Return the [x, y] coordinate for the center point of the cell that contains the specified text.  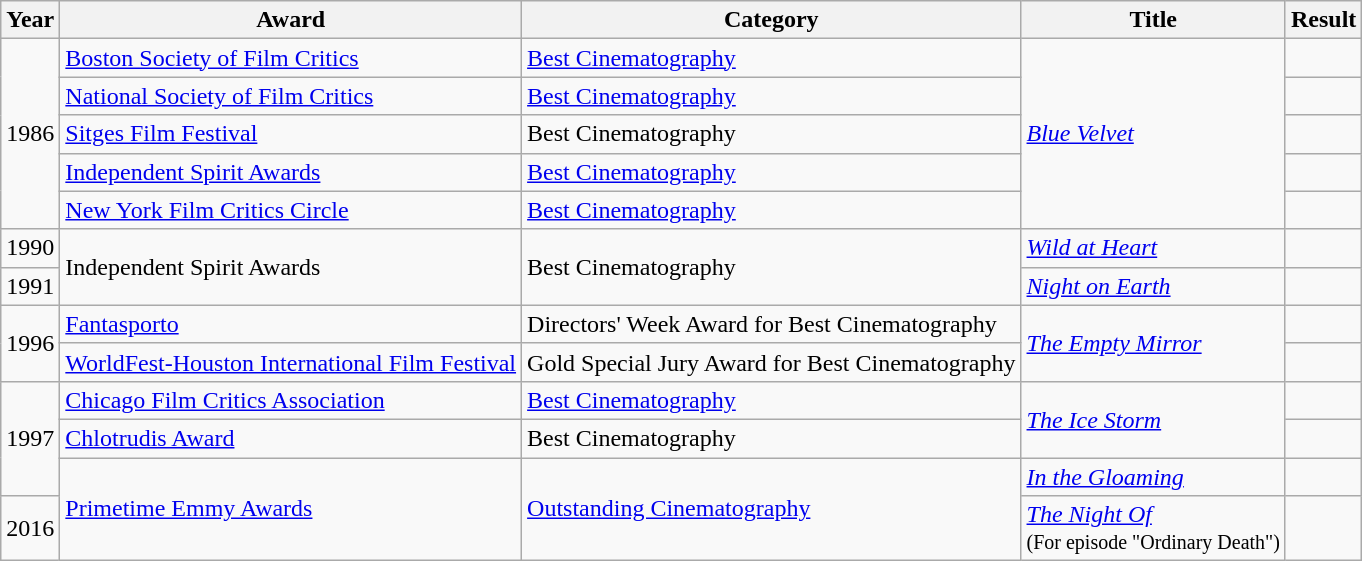
1997 [30, 438]
Award [291, 20]
Category [772, 20]
Gold Special Jury Award for Best Cinematography [772, 362]
Outstanding Cinematography [772, 510]
Fantasporto [291, 324]
National Society of Film Critics [291, 96]
In the Gloaming [1153, 477]
Blue Velvet [1153, 134]
The Empty Mirror [1153, 343]
Directors' Week Award for Best Cinematography [772, 324]
1991 [30, 286]
The Night Of(For episode "Ordinary Death") [1153, 528]
Chicago Film Critics Association [291, 400]
Boston Society of Film Critics [291, 58]
Title [1153, 20]
WorldFest-Houston International Film Festival [291, 362]
1986 [30, 134]
Primetime Emmy Awards [291, 510]
Result [1323, 20]
New York Film Critics Circle [291, 210]
2016 [30, 528]
1996 [30, 343]
The Ice Storm [1153, 419]
Night on Earth [1153, 286]
Sitges Film Festival [291, 134]
Wild at Heart [1153, 248]
Year [30, 20]
1990 [30, 248]
Chlotrudis Award [291, 438]
